Pinpoint the cell where the given text exists, returning its [X, Y] midpoint coordinate. 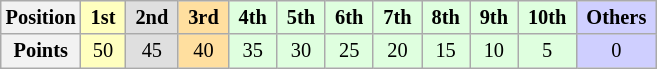
50 [104, 51]
25 [349, 51]
45 [152, 51]
9th [494, 17]
10 [494, 51]
30 [301, 51]
7th [397, 17]
8th [446, 17]
10th [547, 17]
3rd [203, 17]
5 [547, 51]
2nd [152, 17]
15 [446, 51]
20 [397, 51]
5th [301, 17]
4th [253, 17]
Position [41, 17]
40 [203, 51]
6th [349, 17]
Others [616, 17]
1st [104, 17]
Points [41, 51]
35 [253, 51]
0 [616, 51]
